Extract the [x, y] coordinate from the center of the cell holding the provided text.  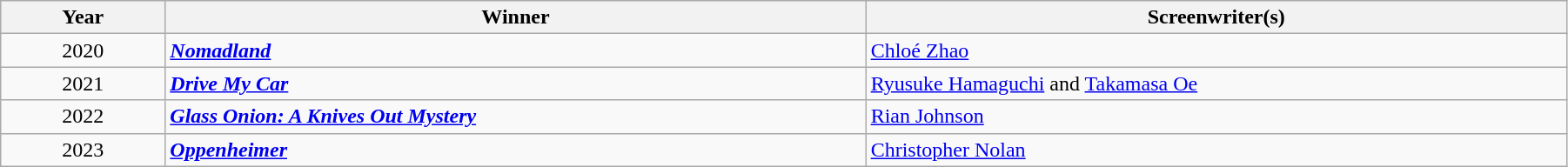
2022 [84, 117]
Year [84, 17]
Nomadland [515, 50]
2020 [84, 50]
2023 [84, 150]
Christopher Nolan [1216, 150]
Rian Johnson [1216, 117]
Glass Onion: A Knives Out Mystery [515, 117]
Ryusuke Hamaguchi and Takamasa Oe [1216, 83]
Winner [515, 17]
Chloé Zhao [1216, 50]
Drive My Car [515, 83]
2021 [84, 83]
Oppenheimer [515, 150]
Screenwriter(s) [1216, 17]
